Provide the [x, y] coordinate of the cell's center where the given text is located.  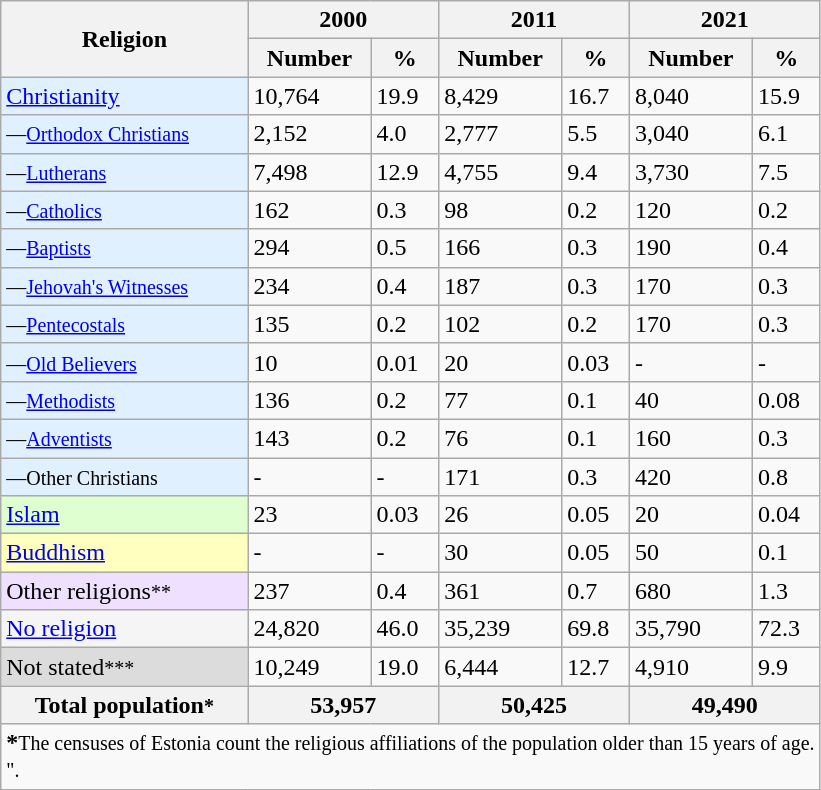
—Methodists [124, 400]
—Old Believers [124, 362]
0.7 [596, 591]
160 [690, 438]
Other religions** [124, 591]
237 [310, 591]
35,790 [690, 629]
76 [500, 438]
Christianity [124, 96]
50,425 [534, 705]
187 [500, 286]
102 [500, 324]
0.08 [786, 400]
Total population* [124, 705]
0.5 [405, 248]
6,444 [500, 667]
10,249 [310, 667]
Buddhism [124, 553]
162 [310, 210]
10,764 [310, 96]
26 [500, 515]
Religion [124, 39]
12.9 [405, 172]
136 [310, 400]
2000 [344, 20]
—Adventists [124, 438]
69.8 [596, 629]
4,910 [690, 667]
—Pentecostals [124, 324]
19.9 [405, 96]
12.7 [596, 667]
—Orthodox Christians [124, 134]
Not stated*** [124, 667]
2,777 [500, 134]
72.3 [786, 629]
143 [310, 438]
No religion [124, 629]
294 [310, 248]
5.5 [596, 134]
7,498 [310, 172]
Islam [124, 515]
6.1 [786, 134]
0.01 [405, 362]
—Catholics [124, 210]
2,152 [310, 134]
135 [310, 324]
9.9 [786, 667]
190 [690, 248]
23 [310, 515]
49,490 [724, 705]
4,755 [500, 172]
77 [500, 400]
—Jehovah's Witnesses [124, 286]
361 [500, 591]
—Baptists [124, 248]
16.7 [596, 96]
24,820 [310, 629]
8,429 [500, 96]
7.5 [786, 172]
8,040 [690, 96]
171 [500, 477]
166 [500, 248]
35,239 [500, 629]
—Other Christians [124, 477]
—Lutherans [124, 172]
46.0 [405, 629]
50 [690, 553]
0.04 [786, 515]
3,040 [690, 134]
0.8 [786, 477]
9.4 [596, 172]
2011 [534, 20]
1.3 [786, 591]
40 [690, 400]
680 [690, 591]
4.0 [405, 134]
234 [310, 286]
3,730 [690, 172]
2021 [724, 20]
30 [500, 553]
*The censuses of Estonia count the religious affiliations of the population older than 15 years of age.". [410, 756]
10 [310, 362]
98 [500, 210]
120 [690, 210]
15.9 [786, 96]
19.0 [405, 667]
420 [690, 477]
53,957 [344, 705]
